Determine the [x, y] coordinate at the center of the cell enclosing the given text.  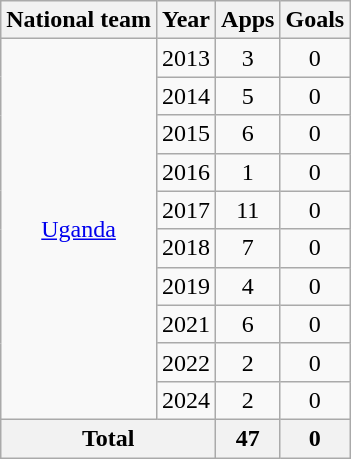
2016 [186, 172]
2019 [186, 286]
2021 [186, 324]
47 [248, 438]
Apps [248, 20]
2014 [186, 96]
Year [186, 20]
2015 [186, 134]
5 [248, 96]
Total [108, 438]
Uganda [79, 230]
4 [248, 286]
2022 [186, 362]
2017 [186, 210]
7 [248, 248]
2024 [186, 400]
11 [248, 210]
National team [79, 20]
2018 [186, 248]
2013 [186, 58]
1 [248, 172]
3 [248, 58]
Goals [315, 20]
